Detect which cell encompasses the target text, then output its (X, Y) center coordinate. 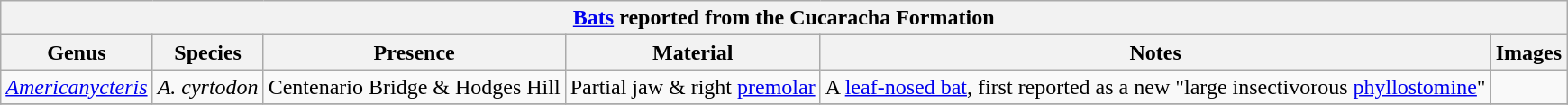
Genus (77, 52)
Partial jaw & right premolar (692, 87)
Images (1528, 52)
Notes (1155, 52)
Presence (415, 52)
Material (692, 52)
Species (207, 52)
Centenario Bridge & Hodges Hill (415, 87)
A leaf-nosed bat, first reported as a new "large insectivorous phyllostomine" (1155, 87)
Americanycteris (77, 87)
A. cyrtodon (207, 87)
Bats reported from the Cucaracha Formation (784, 18)
